Scan for the cell matching the given text and deliver its [X, Y] coordinate at center. 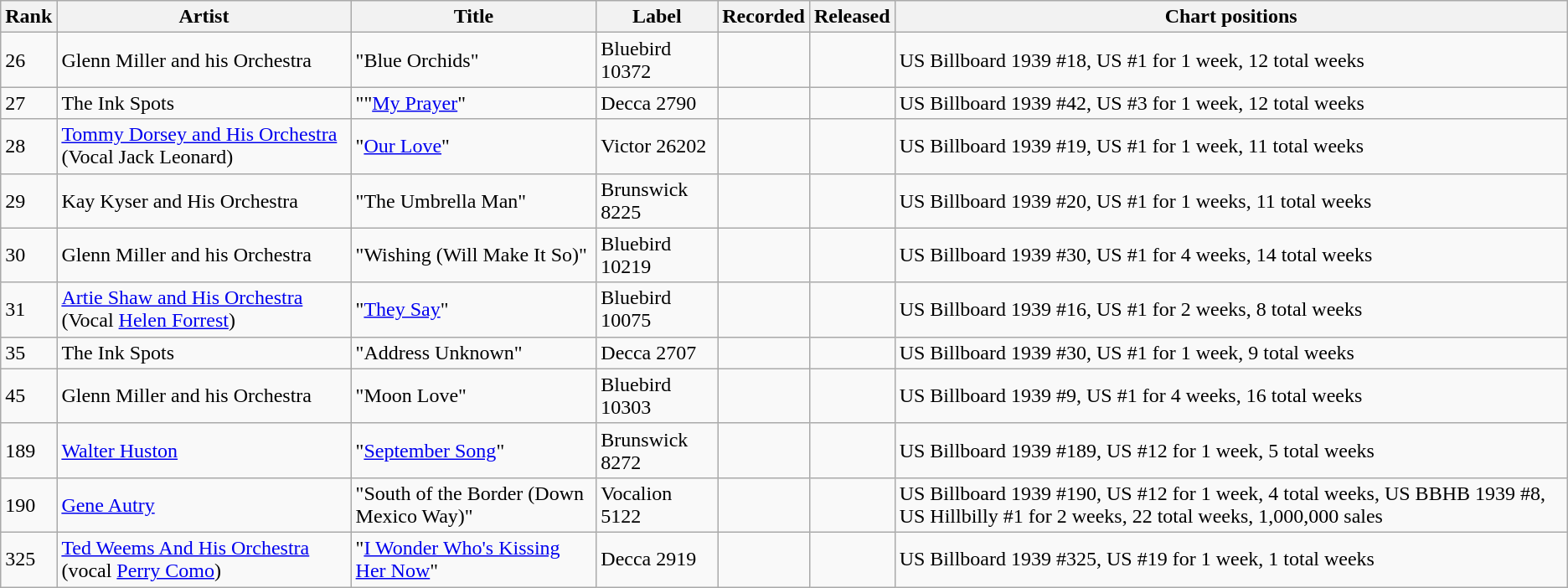
29 [28, 201]
Victor 26202 [657, 146]
189 [28, 451]
US Billboard 1939 #20, US #1 for 1 weeks, 11 total weeks [1231, 201]
US Billboard 1939 #42, US #3 for 1 week, 12 total weeks [1231, 103]
325 [28, 560]
Artist [204, 17]
"South of the Border (Down Mexico Way)" [474, 504]
"Address Unknown" [474, 353]
Released [852, 17]
"They Say" [474, 310]
Decca 2919 [657, 560]
"Wishing (Will Make It So)" [474, 255]
Bluebird 10075 [657, 310]
Bluebird 10219 [657, 255]
Title [474, 17]
31 [28, 310]
Bluebird 10372 [657, 60]
Recorded [764, 17]
Bluebird 10303 [657, 395]
Brunswick 8272 [657, 451]
"I Wonder Who's Kissing Her Now" [474, 560]
US Billboard 1939 #189, US #12 for 1 week, 5 total weeks [1231, 451]
Rank [28, 17]
US Billboard 1939 #9, US #1 for 4 weeks, 16 total weeks [1231, 395]
Vocalion 5122 [657, 504]
""My Prayer" [474, 103]
Kay Kyser and His Orchestra [204, 201]
Chart positions [1231, 17]
30 [28, 255]
Label [657, 17]
190 [28, 504]
US Billboard 1939 #190, US #12 for 1 week, 4 total weeks, US BBHB 1939 #8, US Hillbilly #1 for 2 weeks, 22 total weeks, 1,000,000 sales [1231, 504]
Tommy Dorsey and His Orchestra (Vocal Jack Leonard) [204, 146]
Ted Weems And His Orchestra (vocal Perry Como) [204, 560]
US Billboard 1939 #30, US #1 for 4 weeks, 14 total weeks [1231, 255]
Decca 2707 [657, 353]
"Blue Orchids" [474, 60]
US Billboard 1939 #325, US #19 for 1 week, 1 total weeks [1231, 560]
US Billboard 1939 #30, US #1 for 1 week, 9 total weeks [1231, 353]
"Our Love" [474, 146]
US Billboard 1939 #19, US #1 for 1 week, 11 total weeks [1231, 146]
Walter Huston [204, 451]
35 [28, 353]
US Billboard 1939 #18, US #1 for 1 week, 12 total weeks [1231, 60]
26 [28, 60]
"September Song" [474, 451]
"The Umbrella Man" [474, 201]
"Moon Love" [474, 395]
27 [28, 103]
28 [28, 146]
Gene Autry [204, 504]
Artie Shaw and His Orchestra (Vocal Helen Forrest) [204, 310]
US Billboard 1939 #16, US #1 for 2 weeks, 8 total weeks [1231, 310]
Brunswick 8225 [657, 201]
Decca 2790 [657, 103]
45 [28, 395]
